Identify which cell holds the provided text, then report its (X, Y) central coordinate. 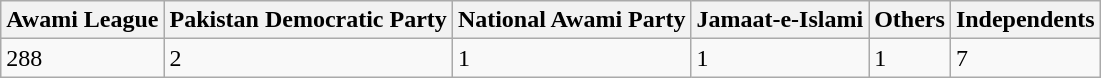
Awami League (82, 20)
Others (910, 20)
288 (82, 58)
2 (308, 58)
National Awami Party (572, 20)
7 (1025, 58)
Independents (1025, 20)
Jamaat-e-Islami (780, 20)
Pakistan Democratic Party (308, 20)
